Provide the (X, Y) coordinate of the cell's center where the given text is located.  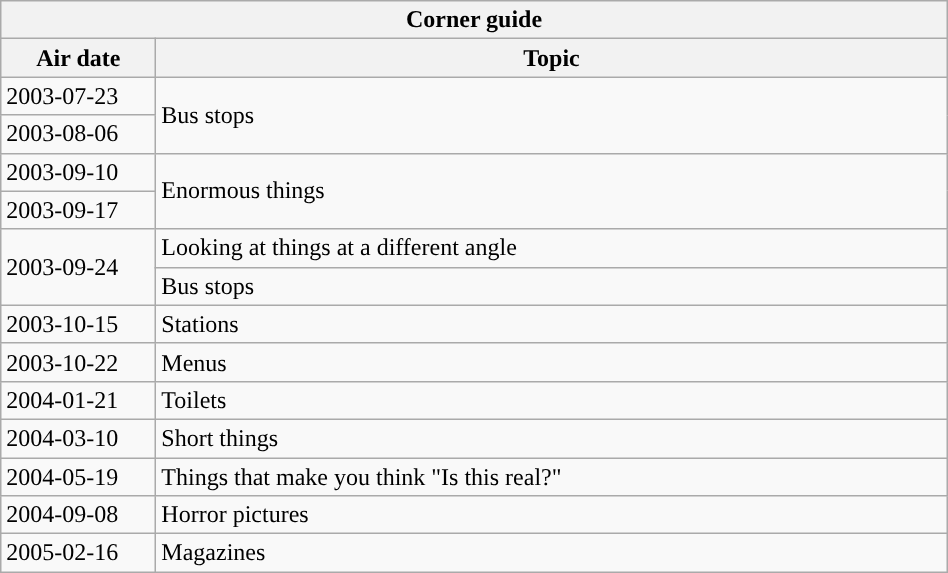
Menus (552, 362)
2004-03-10 (78, 438)
Enormous things (552, 191)
2003-09-10 (78, 172)
Toilets (552, 400)
Looking at things at a different angle (552, 248)
Topic (552, 58)
2003-10-22 (78, 362)
2003-09-24 (78, 267)
Corner guide (474, 20)
2004-09-08 (78, 515)
Stations (552, 324)
Short things (552, 438)
Horror pictures (552, 515)
2005-02-16 (78, 553)
Things that make you think "Is this real?" (552, 477)
2003-09-17 (78, 210)
2004-01-21 (78, 400)
2003-08-06 (78, 134)
Air date (78, 58)
Magazines (552, 553)
2003-10-15 (78, 324)
2004-05-19 (78, 477)
2003-07-23 (78, 96)
